Return the [x, y] coordinate for the center point of the cell that contains the specified text.  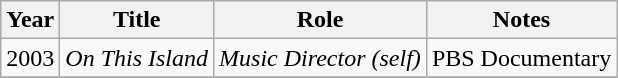
On This Island [137, 58]
PBS Documentary [521, 58]
Music Director (self) [320, 58]
Year [30, 20]
2003 [30, 58]
Notes [521, 20]
Title [137, 20]
Role [320, 20]
